Identify which cell holds the provided text, then report its (X, Y) central coordinate. 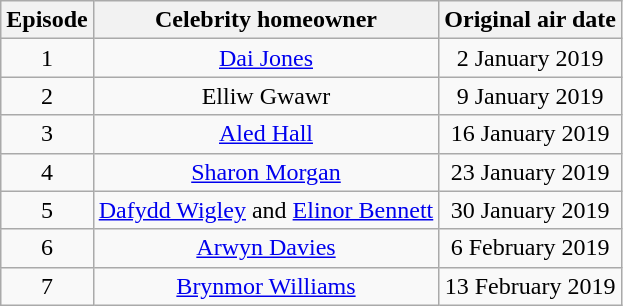
9 January 2019 (530, 96)
5 (47, 210)
Celebrity homeowner (266, 20)
2 January 2019 (530, 58)
Episode (47, 20)
3 (47, 134)
Arwyn Davies (266, 248)
23 January 2019 (530, 172)
Aled Hall (266, 134)
Sharon Morgan (266, 172)
Dai Jones (266, 58)
Original air date (530, 20)
4 (47, 172)
7 (47, 286)
1 (47, 58)
Dafydd Wigley and Elinor Bennett (266, 210)
Brynmor Williams (266, 286)
13 February 2019 (530, 286)
16 January 2019 (530, 134)
Elliw Gwawr (266, 96)
6 February 2019 (530, 248)
6 (47, 248)
2 (47, 96)
30 January 2019 (530, 210)
